For the text-containing cell, return its midpoint in [X, Y] coordinate format. 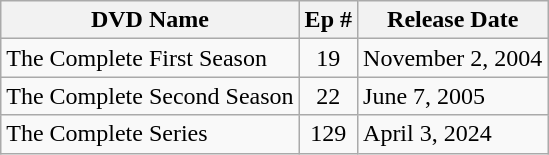
The Complete Series [150, 134]
April 3, 2024 [453, 134]
129 [328, 134]
Ep # [328, 20]
22 [328, 96]
DVD Name [150, 20]
June 7, 2005 [453, 96]
Release Date [453, 20]
The Complete First Season [150, 58]
The Complete Second Season [150, 96]
19 [328, 58]
November 2, 2004 [453, 58]
